Locate the cell with the specified text and output its [X, Y] center coordinate. 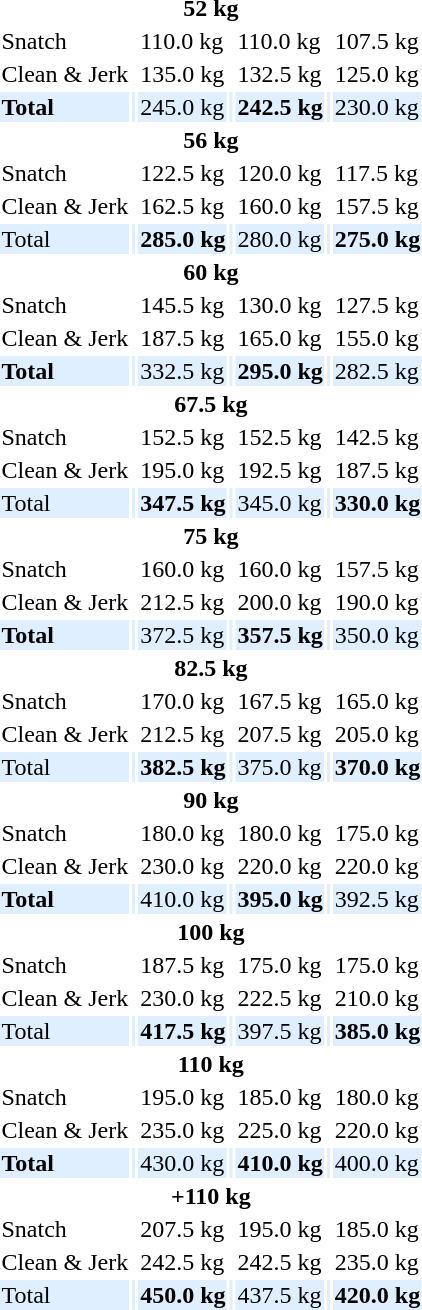
107.5 kg [377, 41]
170.0 kg [183, 701]
282.5 kg [377, 371]
205.0 kg [377, 734]
395.0 kg [280, 899]
200.0 kg [280, 602]
330.0 kg [377, 503]
417.5 kg [183, 1031]
385.0 kg [377, 1031]
450.0 kg [183, 1295]
245.0 kg [183, 107]
60 kg [211, 272]
285.0 kg [183, 239]
430.0 kg [183, 1163]
222.5 kg [280, 998]
100 kg [211, 932]
345.0 kg [280, 503]
190.0 kg [377, 602]
90 kg [211, 800]
347.5 kg [183, 503]
357.5 kg [280, 635]
67.5 kg [211, 404]
350.0 kg [377, 635]
192.5 kg [280, 470]
117.5 kg [377, 173]
162.5 kg [183, 206]
437.5 kg [280, 1295]
155.0 kg [377, 338]
75 kg [211, 536]
210.0 kg [377, 998]
125.0 kg [377, 74]
145.5 kg [183, 305]
127.5 kg [377, 305]
332.5 kg [183, 371]
122.5 kg [183, 173]
56 kg [211, 140]
372.5 kg [183, 635]
132.5 kg [280, 74]
382.5 kg [183, 767]
82.5 kg [211, 668]
275.0 kg [377, 239]
130.0 kg [280, 305]
370.0 kg [377, 767]
280.0 kg [280, 239]
375.0 kg [280, 767]
225.0 kg [280, 1130]
110 kg [211, 1064]
135.0 kg [183, 74]
400.0 kg [377, 1163]
420.0 kg [377, 1295]
397.5 kg [280, 1031]
392.5 kg [377, 899]
+110 kg [211, 1196]
295.0 kg [280, 371]
167.5 kg [280, 701]
120.0 kg [280, 173]
142.5 kg [377, 437]
